Capture the cell that displays the provided text and extract its (X, Y) central coordinate. 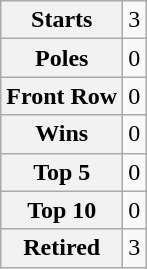
Top 10 (62, 210)
Top 5 (62, 172)
Poles (62, 58)
Front Row (62, 96)
Starts (62, 20)
Retired (62, 248)
Wins (62, 134)
